Detect which cell encompasses the target text, then output its (X, Y) center coordinate. 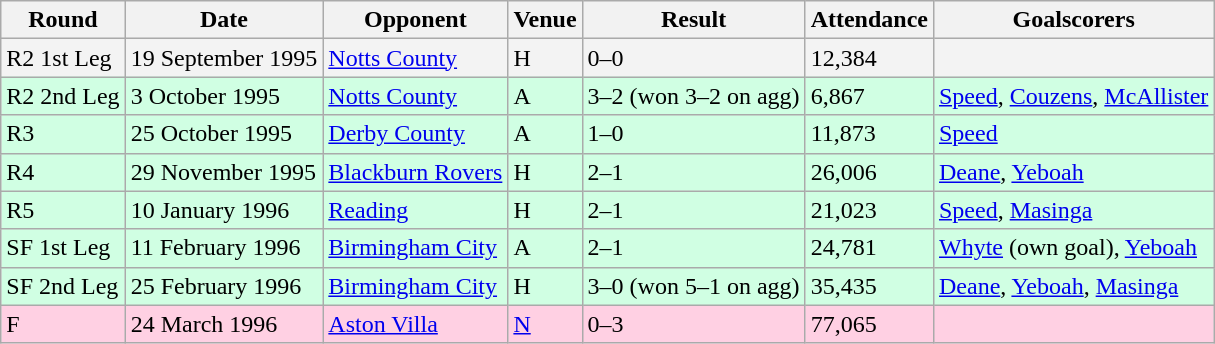
Result (694, 20)
R4 (63, 172)
26,006 (869, 172)
Speed (1073, 134)
N (545, 324)
Round (63, 20)
Deane, Yeboah, Masinga (1073, 286)
10 January 1996 (224, 210)
0–0 (694, 58)
21,023 (869, 210)
R5 (63, 210)
Blackburn Rovers (416, 172)
Opponent (416, 20)
35,435 (869, 286)
R2 1st Leg (63, 58)
Deane, Yeboah (1073, 172)
R2 2nd Leg (63, 96)
1–0 (694, 134)
25 February 1996 (224, 286)
24,781 (869, 248)
Speed, Couzens, McAllister (1073, 96)
Aston Villa (416, 324)
25 October 1995 (224, 134)
0–3 (694, 324)
F (63, 324)
Goalscorers (1073, 20)
19 September 1995 (224, 58)
Whyte (own goal), Yeboah (1073, 248)
SF 2nd Leg (63, 286)
SF 1st Leg (63, 248)
R3 (63, 134)
3 October 1995 (224, 96)
Derby County (416, 134)
24 March 1996 (224, 324)
Reading (416, 210)
3–2 (won 3–2 on agg) (694, 96)
29 November 1995 (224, 172)
3–0 (won 5–1 on agg) (694, 286)
6,867 (869, 96)
Attendance (869, 20)
77,065 (869, 324)
11,873 (869, 134)
Speed, Masinga (1073, 210)
11 February 1996 (224, 248)
12,384 (869, 58)
Date (224, 20)
Venue (545, 20)
